Output the [x, y] coordinate of the center of the cell containing the given text.  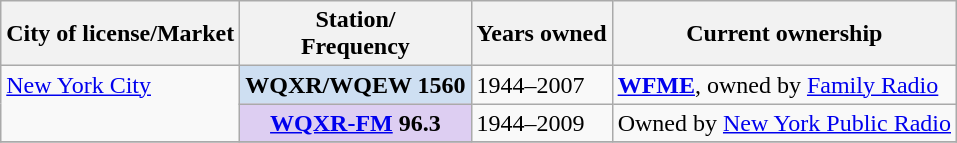
New York City [120, 104]
Station/Frequency [356, 34]
Owned by New York Public Radio [784, 123]
WQXR-FM 96.3 [356, 123]
Current ownership [784, 34]
City of license/Market [120, 34]
1944–2009 [542, 123]
WQXR/WQEW 1560 [356, 85]
WFME, owned by Family Radio [784, 85]
Years owned [542, 34]
1944–2007 [542, 85]
